From the cell containing the given text, extract its center point as (X, Y) coordinate. 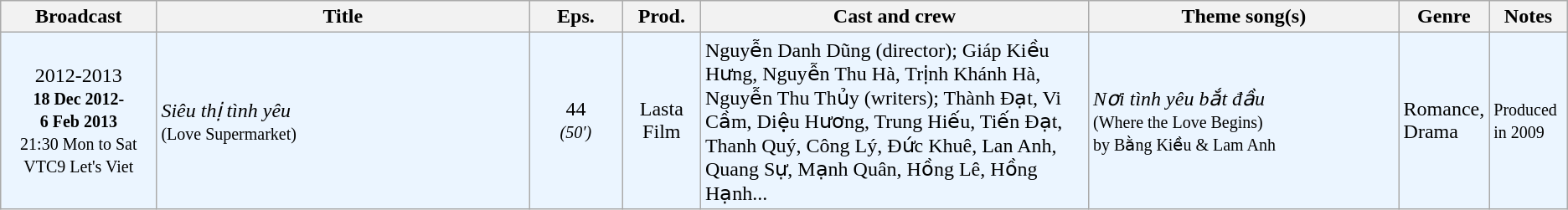
Siêu thị tình yêu (Love Supermarket) (343, 120)
Produced in 2009 (1529, 120)
Cast and crew (895, 17)
Broadcast (79, 17)
Theme song(s) (1244, 17)
Notes (1529, 17)
Romance, Drama (1444, 120)
Genre (1444, 17)
Lasta Film (662, 120)
Title (343, 17)
2012-201318 Dec 2012-6 Feb 201321:30 Mon to SatVTC9 Let's Viet (79, 120)
Nơi tình yêu bắt đầu(Where the Love Begins)by Bằng Kiều & Lam Anh (1244, 120)
44(50′) (576, 120)
Prod. (662, 17)
Eps. (576, 17)
